Search for the cell housing the specified text and yield its [x, y] center coordinate. 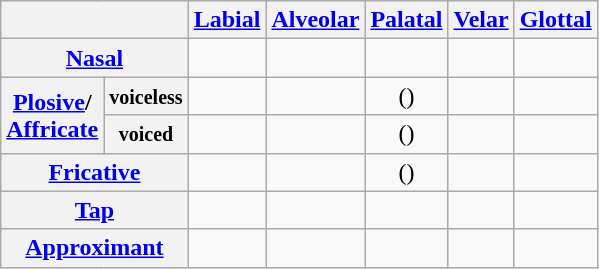
Tap [94, 210]
Nasal [94, 58]
Approximant [94, 248]
Glottal [556, 20]
Plosive/Affricate [52, 115]
voiced [146, 134]
Fricative [94, 172]
Labial [227, 20]
voiceless [146, 96]
Alveolar [316, 20]
Velar [481, 20]
Palatal [406, 20]
